Provide the (X, Y) coordinate of the cell's center where the given text is located.  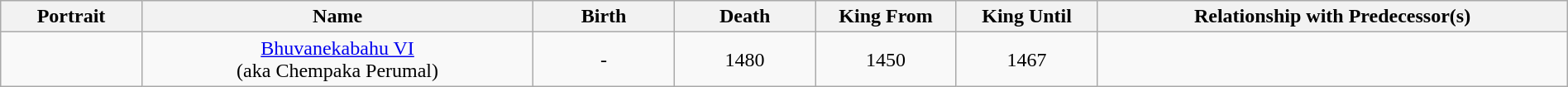
Death (744, 17)
Relationship with Predecessor(s) (1332, 17)
- (604, 60)
Birth (604, 17)
1450 (886, 60)
1467 (1026, 60)
Bhuvanekabahu VI(aka Chempaka Perumal) (337, 60)
1480 (744, 60)
Portrait (71, 17)
King From (886, 17)
Name (337, 17)
King Until (1026, 17)
